Search for the cell housing the specified text and yield its (X, Y) center coordinate. 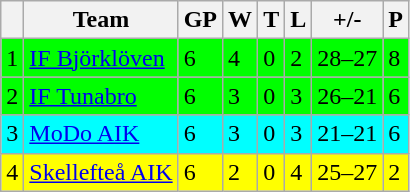
25–27 (348, 172)
Skellefteå AIK (101, 172)
P (396, 20)
GP (200, 20)
Team (101, 20)
W (240, 20)
+/- (348, 20)
IF Björklöven (101, 58)
26–21 (348, 96)
21–21 (348, 134)
MoDo AIK (101, 134)
L (298, 20)
T (272, 20)
IF Tunabro (101, 96)
8 (396, 58)
28–27 (348, 58)
1 (12, 58)
